Identify which cell holds the provided text, then report its (X, Y) central coordinate. 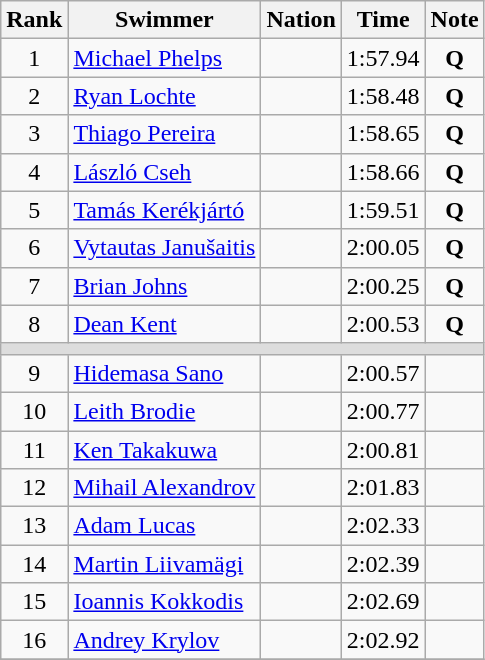
Vytautas Janušaitis (164, 248)
2:01.83 (383, 488)
Nation (301, 20)
7 (34, 286)
2:00.05 (383, 248)
6 (34, 248)
13 (34, 526)
László Cseh (164, 172)
9 (34, 373)
15 (34, 602)
2:00.77 (383, 411)
2 (34, 96)
1 (34, 58)
2:02.92 (383, 640)
8 (34, 324)
Ioannis Kokkodis (164, 602)
Ken Takakuwa (164, 449)
2:02.69 (383, 602)
2:00.53 (383, 324)
1:58.48 (383, 96)
1:58.65 (383, 134)
Dean Kent (164, 324)
12 (34, 488)
2:02.39 (383, 564)
Adam Lucas (164, 526)
Rank (34, 20)
2:02.33 (383, 526)
Tamás Kerékjártó (164, 210)
5 (34, 210)
Swimmer (164, 20)
Ryan Lochte (164, 96)
Mihail Alexandrov (164, 488)
2:00.25 (383, 286)
Andrey Krylov (164, 640)
1:59.51 (383, 210)
Leith Brodie (164, 411)
1:57.94 (383, 58)
Martin Liivamägi (164, 564)
10 (34, 411)
Thiago Pereira (164, 134)
Michael Phelps (164, 58)
4 (34, 172)
16 (34, 640)
2:00.81 (383, 449)
1:58.66 (383, 172)
Time (383, 20)
2:00.57 (383, 373)
Brian Johns (164, 286)
14 (34, 564)
3 (34, 134)
Note (454, 20)
11 (34, 449)
Hidemasa Sano (164, 373)
